Capture the cell that displays the provided text and extract its [x, y] central coordinate. 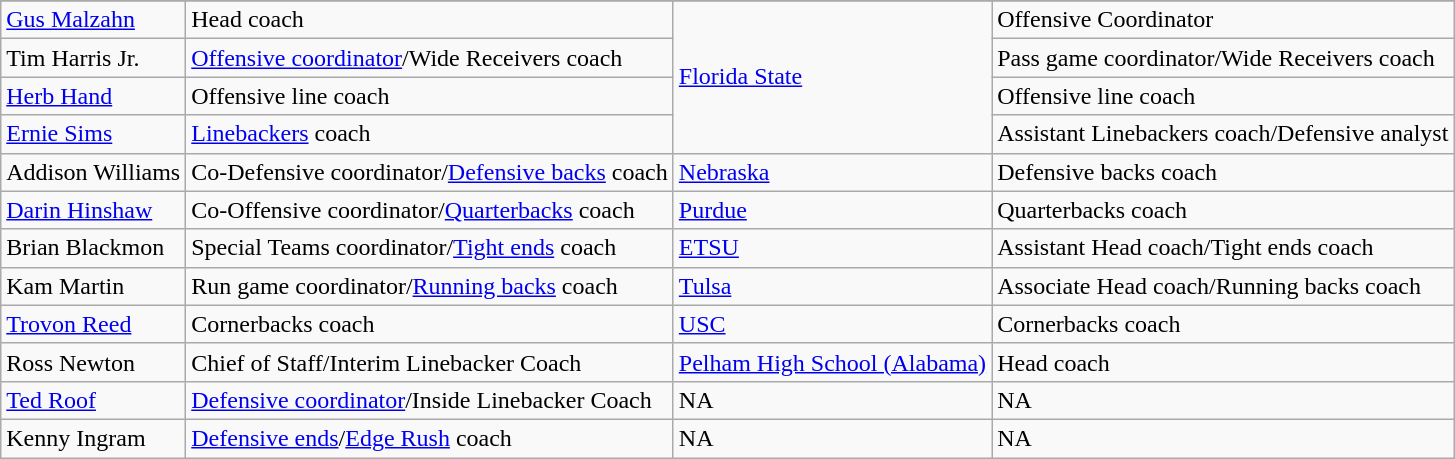
Associate Head coach/Running backs coach [1223, 286]
Offensive Coordinator [1223, 20]
Ross Newton [94, 362]
Co-Defensive coordinator/Defensive backs coach [430, 172]
Tim Harris Jr. [94, 58]
Defensive ends/Edge Rush coach [430, 438]
Defensive backs coach [1223, 172]
Addison Williams [94, 172]
Pass game coordinator/Wide Receivers coach [1223, 58]
Special Teams coordinator/Tight ends coach [430, 248]
Florida State [832, 77]
Chief of Staff/Interim Linebacker Coach [430, 362]
Linebackers coach [430, 134]
Pelham High School (Alabama) [832, 362]
Co-Offensive coordinator/Quarterbacks coach [430, 210]
Ted Roof [94, 400]
Kam Martin [94, 286]
ETSU [832, 248]
USC [832, 324]
Purdue [832, 210]
Gus Malzahn [94, 20]
Tulsa [832, 286]
Herb Hand [94, 96]
Kenny Ingram [94, 438]
Brian Blackmon [94, 248]
Nebraska [832, 172]
Ernie Sims [94, 134]
Darin Hinshaw [94, 210]
Assistant Linebackers coach/Defensive analyst [1223, 134]
Defensive coordinator/Inside Linebacker Coach [430, 400]
Run game coordinator/Running backs coach [430, 286]
Quarterbacks coach [1223, 210]
Offensive coordinator/Wide Receivers coach [430, 58]
Trovon Reed [94, 324]
Assistant Head coach/Tight ends coach [1223, 248]
